Extract the (X, Y) coordinate from the center of the cell holding the provided text.  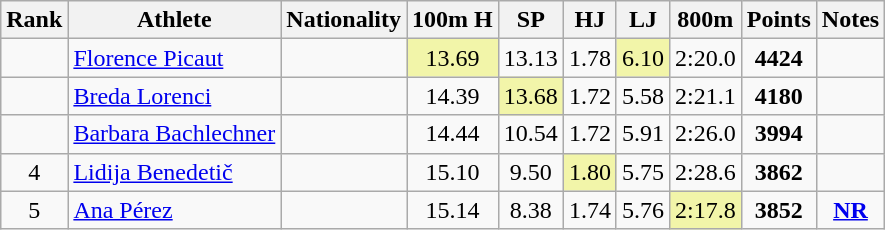
SP (530, 20)
1.80 (590, 172)
HJ (590, 20)
NR (850, 210)
3852 (778, 210)
100m H (453, 20)
Lidija Benedetič (174, 172)
5.58 (642, 96)
Breda Lorenci (174, 96)
Notes (850, 20)
4 (34, 172)
14.44 (453, 134)
1.74 (590, 210)
Barbara Bachlechner (174, 134)
2:26.0 (705, 134)
LJ (642, 20)
3862 (778, 172)
1.78 (590, 58)
2:21.1 (705, 96)
Points (778, 20)
2:17.8 (705, 210)
Ana Pérez (174, 210)
15.14 (453, 210)
14.39 (453, 96)
13.68 (530, 96)
Nationality (344, 20)
4180 (778, 96)
13.69 (453, 58)
13.13 (530, 58)
800m (705, 20)
Rank (34, 20)
2:20.0 (705, 58)
5.91 (642, 134)
Florence Picaut (174, 58)
Athlete (174, 20)
5 (34, 210)
4424 (778, 58)
10.54 (530, 134)
6.10 (642, 58)
2:28.6 (705, 172)
3994 (778, 134)
5.76 (642, 210)
15.10 (453, 172)
9.50 (530, 172)
8.38 (530, 210)
5.75 (642, 172)
